Extract the [x, y] coordinate from the center of the cell holding the provided text.  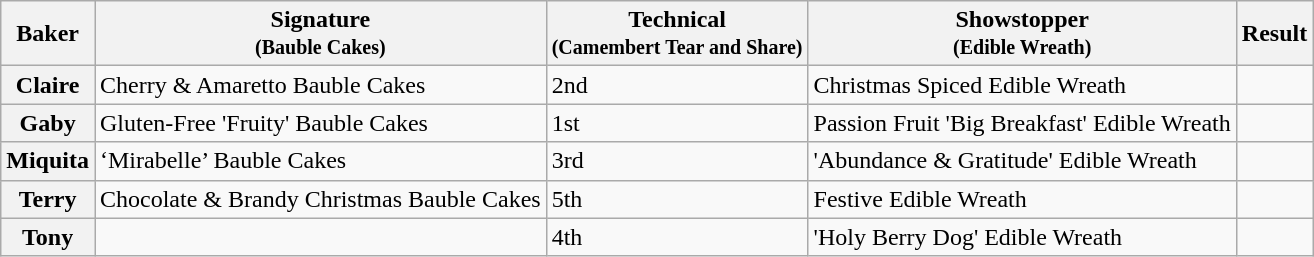
2nd [677, 85]
Showstopper (Edible Wreath) [1022, 34]
‘Mirabelle’ Bauble Cakes [320, 161]
5th [677, 199]
Baker [48, 34]
'Abundance & Gratitude' Edible Wreath [1022, 161]
4th [677, 237]
Cherry & Amaretto Bauble Cakes [320, 85]
Gaby [48, 123]
Passion Fruit 'Big Breakfast' Edible Wreath [1022, 123]
Festive Edible Wreath [1022, 199]
Gluten-Free 'Fruity' Bauble Cakes [320, 123]
Tony [48, 237]
Claire [48, 85]
Miquita [48, 161]
'Holy Berry Dog' Edible Wreath [1022, 237]
3rd [677, 161]
Technical (Camembert Tear and Share) [677, 34]
Terry [48, 199]
Christmas Spiced Edible Wreath [1022, 85]
1st [677, 123]
Chocolate & Brandy Christmas Bauble Cakes [320, 199]
Signature (Bauble Cakes) [320, 34]
Result [1274, 34]
